Output the (X, Y) coordinate of the center of the cell containing the given text.  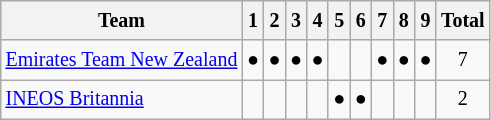
Total (462, 20)
9 (426, 20)
3 (296, 20)
8 (404, 20)
1 (253, 20)
6 (361, 20)
Emirates Team New Zealand (122, 60)
INEOS Britannia (122, 100)
5 (339, 20)
4 (318, 20)
Team (122, 20)
